Detect which cell encompasses the target text, then output its [X, Y] center coordinate. 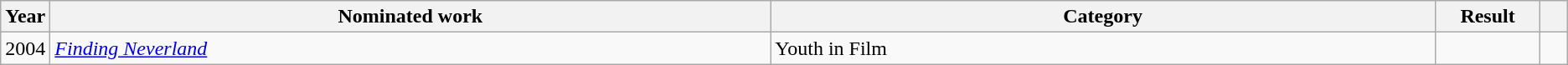
Finding Neverland [410, 48]
Result [1488, 17]
Nominated work [410, 17]
2004 [25, 48]
Year [25, 17]
Category [1103, 17]
Youth in Film [1103, 48]
